Extract the [x, y] coordinate from the center of the cell holding the provided text.  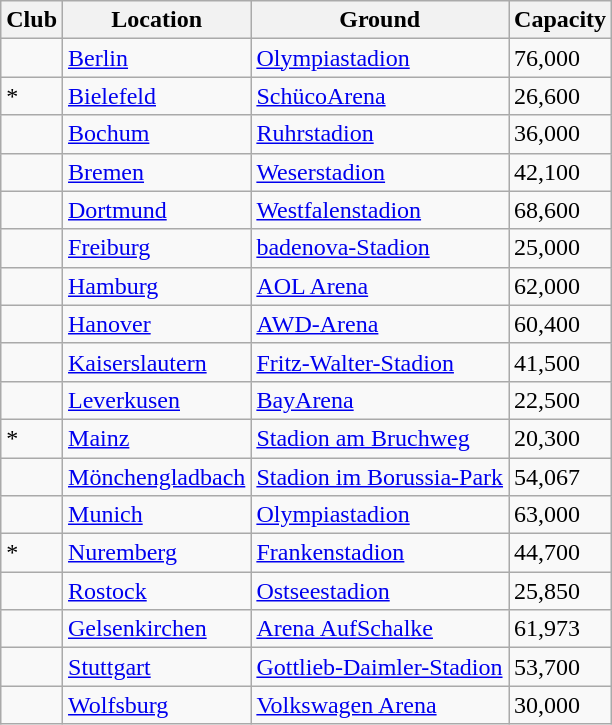
42,100 [560, 172]
badenova-Stadion [380, 248]
53,700 [560, 667]
Westfalenstadion [380, 210]
Hamburg [157, 286]
61,973 [560, 629]
20,300 [560, 438]
Munich [157, 515]
30,000 [560, 705]
Kaiserslautern [157, 362]
Gottlieb-Daimler-Stadion [380, 667]
Club [32, 20]
36,000 [560, 134]
Location [157, 20]
Fritz-Walter-Stadion [380, 362]
Hanover [157, 324]
22,500 [560, 400]
76,000 [560, 58]
Bremen [157, 172]
60,400 [560, 324]
Stadion im Borussia-Park [380, 477]
Gelsenkirchen [157, 629]
25,850 [560, 591]
41,500 [560, 362]
Mainz [157, 438]
Weserstadion [380, 172]
62,000 [560, 286]
Ostseestadion [380, 591]
Wolfsburg [157, 705]
44,700 [560, 553]
Volkswagen Arena [380, 705]
Stuttgart [157, 667]
Bielefeld [157, 96]
Freiburg [157, 248]
Bochum [157, 134]
AWD-Arena [380, 324]
63,000 [560, 515]
Ground [380, 20]
68,600 [560, 210]
Arena AufSchalke [380, 629]
Dortmund [157, 210]
25,000 [560, 248]
Mönchengladbach [157, 477]
Ruhrstadion [380, 134]
26,600 [560, 96]
BayArena [380, 400]
Berlin [157, 58]
Nuremberg [157, 553]
Stadion am Bruchweg [380, 438]
Frankenstadion [380, 553]
Capacity [560, 20]
AOL Arena [380, 286]
Rostock [157, 591]
54,067 [560, 477]
Leverkusen [157, 400]
SchücoArena [380, 96]
